Find where the given text appears and provide that cell's center as (x, y) coordinate. 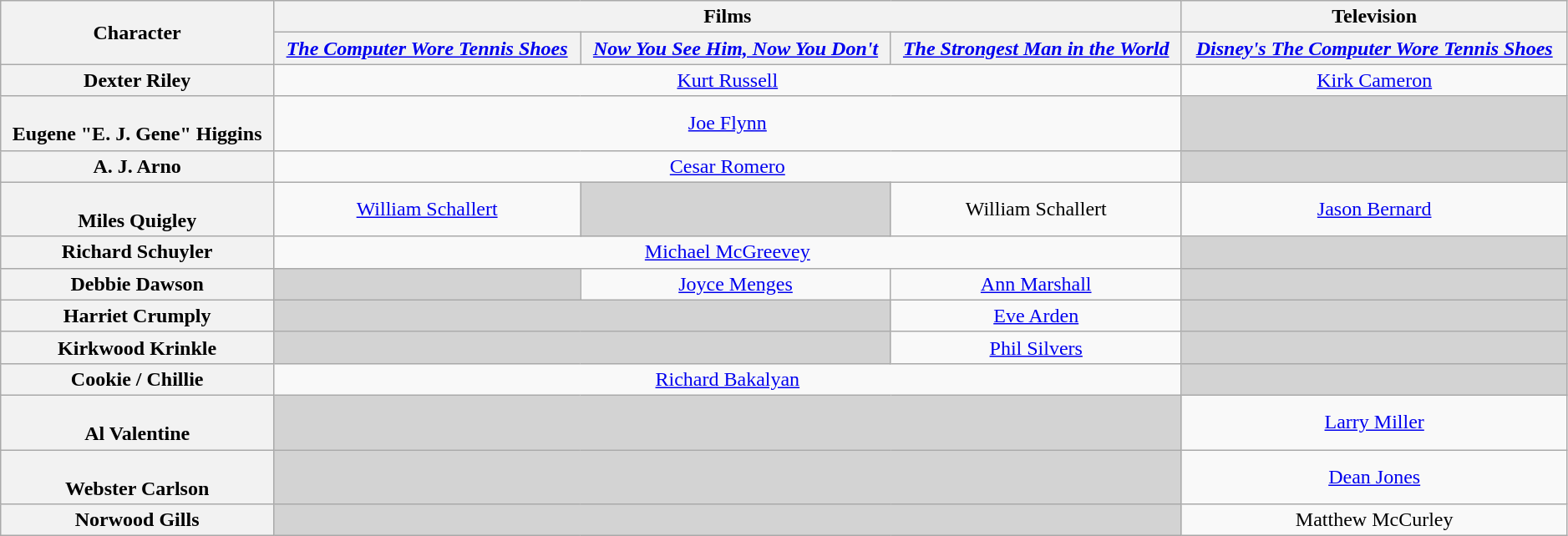
Kirk Cameron (1374, 80)
Webster Carlson (137, 476)
Disney's The Computer Wore Tennis Shoes (1374, 48)
Matthew McCurley (1374, 520)
Joe Flynn (728, 124)
The Computer Wore Tennis Shoes (428, 48)
Cesar Romero (728, 166)
Kirkwood Krinkle (137, 347)
Character (137, 33)
Michael McGreevey (728, 252)
Joyce Menges (736, 284)
Jason Bernard (1374, 209)
Debbie Dawson (137, 284)
Miles Quigley (137, 209)
The Strongest Man in the World (1036, 48)
Eve Arden (1036, 316)
Dean Jones (1374, 476)
Ann Marshall (1036, 284)
Norwood Gills (137, 520)
Richard Schuyler (137, 252)
Larry Miller (1374, 422)
Phil Silvers (1036, 347)
Harriet Crumply (137, 316)
Kurt Russell (728, 80)
Richard Bakalyan (728, 379)
Television (1374, 17)
Dexter Riley (137, 80)
Al Valentine (137, 422)
A. J. Arno (137, 166)
Now You See Him, Now You Don't (736, 48)
Films (728, 17)
Eugene "E. J. Gene" Higgins (137, 124)
Cookie / Chillie (137, 379)
